Capture the cell that displays the provided text and extract its (x, y) central coordinate. 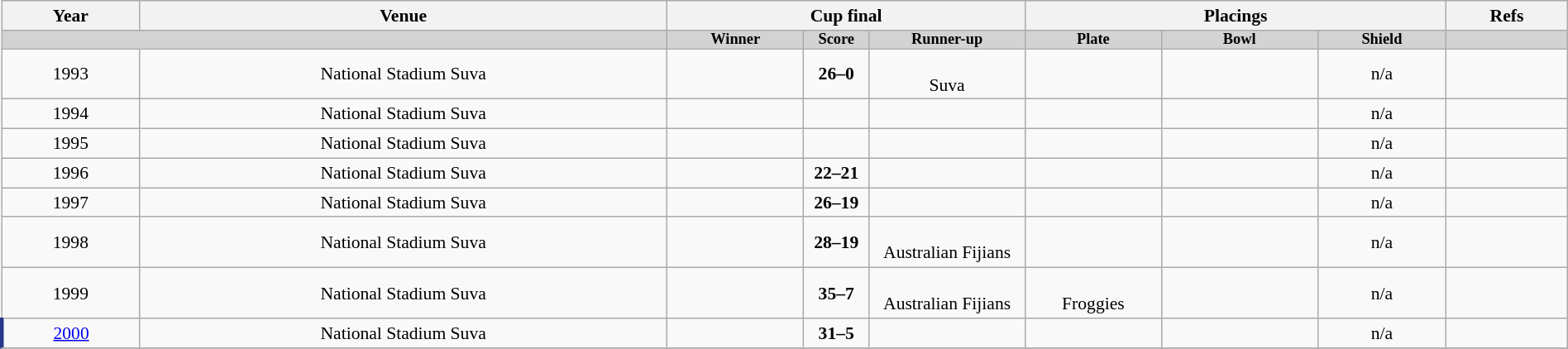
Venue (403, 16)
Year (70, 16)
1997 (70, 203)
1998 (70, 243)
1994 (70, 114)
35–7 (837, 293)
Refs (1507, 16)
1995 (70, 144)
Placings (1236, 16)
Cup final (847, 16)
1993 (70, 74)
Suva (948, 74)
1996 (70, 173)
Plate (1093, 40)
22–21 (837, 173)
31–5 (837, 333)
Runner-up (948, 40)
1999 (70, 293)
Score (837, 40)
26–0 (837, 74)
Froggies (1093, 293)
Winner (736, 40)
Bowl (1239, 40)
Shield (1382, 40)
26–19 (837, 203)
28–19 (837, 243)
2000 (70, 333)
